Scan for the cell matching the given text and deliver its [X, Y] coordinate at center. 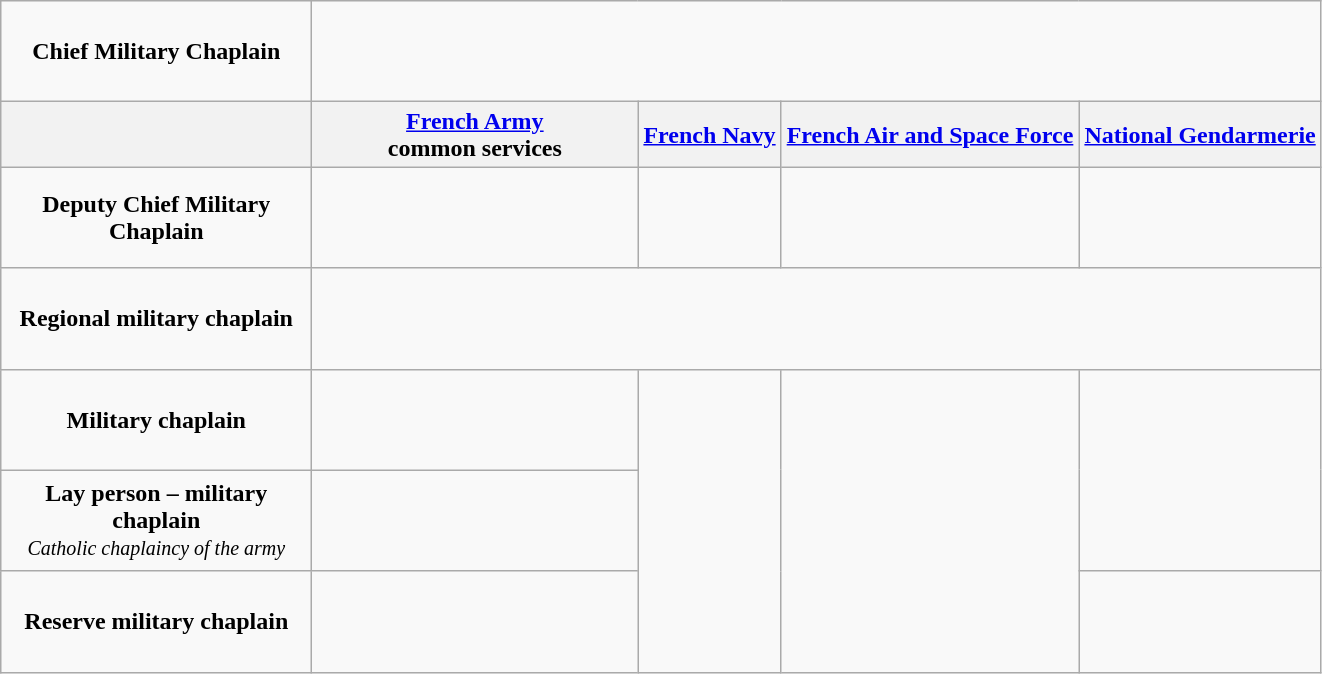
Lay person – military chaplain Catholic chaplaincy of the army [156, 520]
French Navy [710, 134]
National Gendarmerie [1200, 134]
Regional military chaplain [156, 318]
Military chaplain [156, 420]
French Army common services [475, 134]
French Air and Space Force [930, 134]
Chief Military Chaplain [156, 52]
Deputy Chief Military Chaplain [156, 218]
Reserve military chaplain [156, 622]
